From the cell containing the given text, extract its center point as [x, y] coordinate. 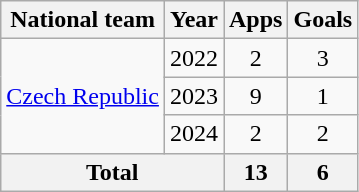
13 [256, 172]
National team [83, 20]
3 [323, 58]
1 [323, 96]
6 [323, 172]
Year [194, 20]
Apps [256, 20]
2024 [194, 134]
2023 [194, 96]
9 [256, 96]
Goals [323, 20]
Total [112, 172]
Czech Republic [83, 96]
2022 [194, 58]
